Detect which cell encompasses the target text, then output its [x, y] center coordinate. 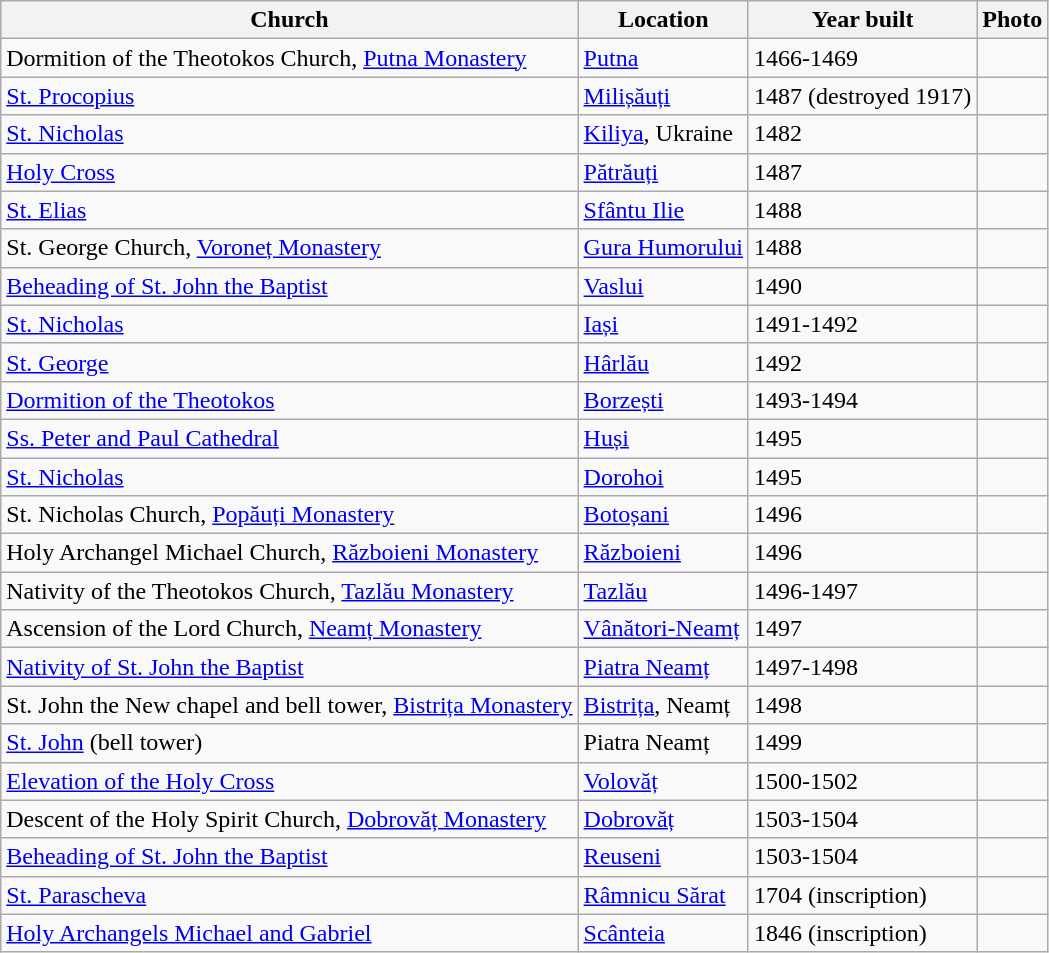
Descent of the Holy Spirit Church, Dobrovăț Monastery [290, 819]
Holy Archangels Michael and Gabriel [290, 933]
1499 [862, 743]
Dormition of the Theotokos [290, 400]
Volovăț [663, 781]
Church [290, 20]
Vaslui [663, 286]
Dorohoi [663, 477]
1497-1498 [862, 667]
St. Nicholas Church, Popăuți Monastery [290, 515]
Sfântu Ilie [663, 210]
Dormition of the Theotokos Church, Putna Monastery [290, 58]
Vânători-Neamț [663, 629]
1496-1497 [862, 591]
1490 [862, 286]
Gura Humorului [663, 248]
Pătrăuți [663, 172]
Tazlău [663, 591]
Location [663, 20]
1498 [862, 705]
1493-1494 [862, 400]
Scânteia [663, 933]
Râmnicu Sărat [663, 895]
1500-1502 [862, 781]
Milișăuți [663, 96]
Holy Archangel Michael Church, Războieni Monastery [290, 553]
St. Procopius [290, 96]
1704 (inscription) [862, 895]
Ascension of the Lord Church, Neamț Monastery [290, 629]
Iași [663, 324]
1492 [862, 362]
St. Parascheva [290, 895]
1466-1469 [862, 58]
Nativity of the Theotokos Church, Tazlău Monastery [290, 591]
Dobrovăț [663, 819]
St. John (bell tower) [290, 743]
St. George [290, 362]
1491-1492 [862, 324]
Ss. Peter and Paul Cathedral [290, 438]
Huși [663, 438]
1487 (destroyed 1917) [862, 96]
1487 [862, 172]
1482 [862, 134]
Putna [663, 58]
Nativity of St. John the Baptist [290, 667]
St. John the New chapel and bell tower, Bistrița Monastery [290, 705]
1497 [862, 629]
Hârlău [663, 362]
Reuseni [663, 857]
Kiliya, Ukraine [663, 134]
Holy Cross [290, 172]
1846 (inscription) [862, 933]
Borzești [663, 400]
Photo [1012, 20]
Year built [862, 20]
Elevation of the Holy Cross [290, 781]
Bistrița, Neamț [663, 705]
Războieni [663, 553]
St. George Church, Voroneț Monastery [290, 248]
St. Elias [290, 210]
Botoșani [663, 515]
